Determine the [x, y] coordinate at the center of the cell enclosing the given text.  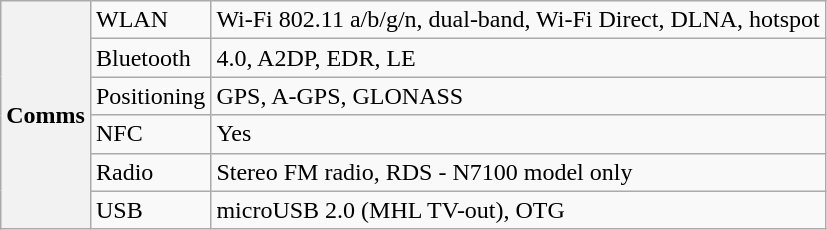
Wi-Fi 802.11 a/b/g/n, dual-band, Wi-Fi Direct, DLNA, hotspot [518, 20]
Yes [518, 134]
Positioning [150, 96]
Radio [150, 172]
USB [150, 210]
NFC [150, 134]
Bluetooth [150, 58]
GPS, A-GPS, GLONASS [518, 96]
WLAN [150, 20]
microUSB 2.0 (MHL TV-out), OTG [518, 210]
Comms [46, 115]
4.0, A2DP, EDR, LE [518, 58]
Stereo FM radio, RDS - N7100 model only [518, 172]
